From the cell containing the given text, extract its center point as [x, y] coordinate. 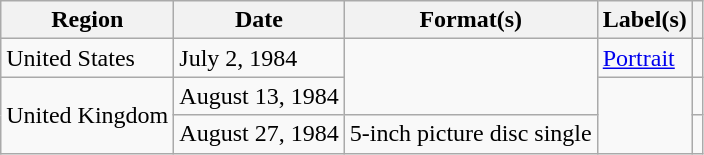
Format(s) [470, 20]
August 27, 1984 [259, 134]
Portrait [644, 58]
August 13, 1984 [259, 96]
United States [88, 58]
Label(s) [644, 20]
United Kingdom [88, 115]
July 2, 1984 [259, 58]
5-inch picture disc single [470, 134]
Date [259, 20]
Region [88, 20]
